Capture the cell that displays the provided text and extract its [X, Y] central coordinate. 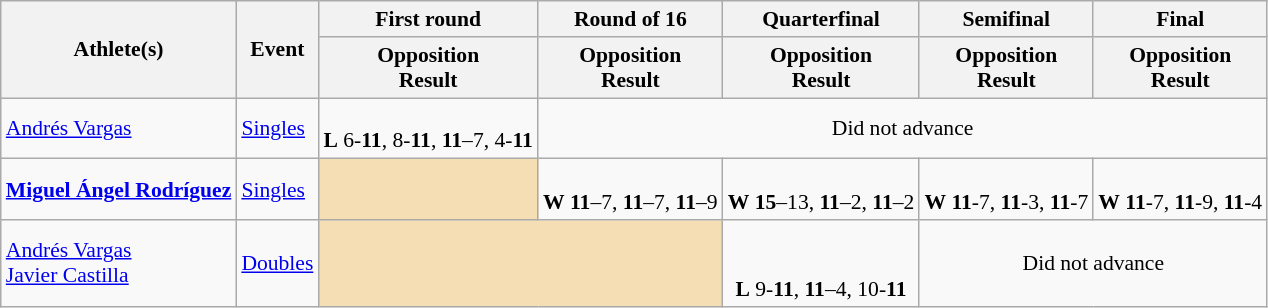
Quarterfinal [822, 19]
Andrés VargasJavier Castilla [119, 264]
W 11-7, 11-3, 11-7 [1006, 190]
Final [1180, 19]
Athlete(s) [119, 50]
L 6-11, 8-11, 11–7, 4-11 [428, 128]
First round [428, 19]
L 9-11, 11–4, 10-11 [822, 264]
Event [277, 50]
W 11–7, 11–7, 11–9 [630, 190]
Semifinal [1006, 19]
Andrés Vargas [119, 128]
Miguel Ángel Rodríguez [119, 190]
W 11-7, 11-9, 11-4 [1180, 190]
Doubles [277, 264]
Round of 16 [630, 19]
W 15–13, 11–2, 11–2 [822, 190]
